Detect which cell encompasses the target text, then output its [x, y] center coordinate. 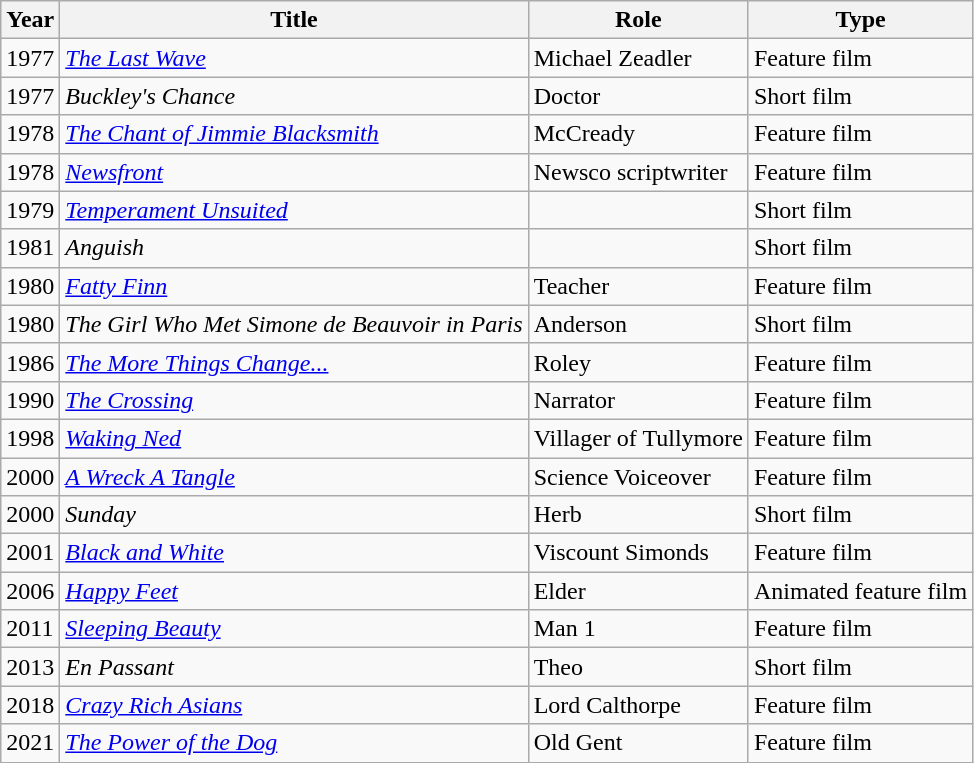
Science Voiceover [638, 477]
The Girl Who Met Simone de Beauvoir in Paris [294, 324]
Newsco scriptwriter [638, 172]
The Last Wave [294, 58]
Sunday [294, 515]
1986 [30, 362]
Sleeping Beauty [294, 629]
Elder [638, 591]
2021 [30, 743]
Herb [638, 515]
Theo [638, 667]
Man 1 [638, 629]
2018 [30, 705]
Newsfront [294, 172]
Villager of Tullymore [638, 438]
2006 [30, 591]
A Wreck A Tangle [294, 477]
Michael Zeadler [638, 58]
The Crossing [294, 400]
Roley [638, 362]
Teacher [638, 286]
Crazy Rich Asians [294, 705]
1998 [30, 438]
Doctor [638, 96]
1979 [30, 210]
Fatty Finn [294, 286]
Anderson [638, 324]
Narrator [638, 400]
Type [860, 20]
1981 [30, 248]
Waking Ned [294, 438]
Anguish [294, 248]
Animated feature film [860, 591]
2001 [30, 553]
Year [30, 20]
The More Things Change... [294, 362]
Temperament Unsuited [294, 210]
Happy Feet [294, 591]
McCready [638, 134]
Black and White [294, 553]
Role [638, 20]
En Passant [294, 667]
Title [294, 20]
1990 [30, 400]
The Power of the Dog [294, 743]
Lord Calthorpe [638, 705]
Old Gent [638, 743]
Buckley's Chance [294, 96]
2013 [30, 667]
Viscount Simonds [638, 553]
The Chant of Jimmie Blacksmith [294, 134]
2011 [30, 629]
